Scan for the cell matching the given text and deliver its [X, Y] coordinate at center. 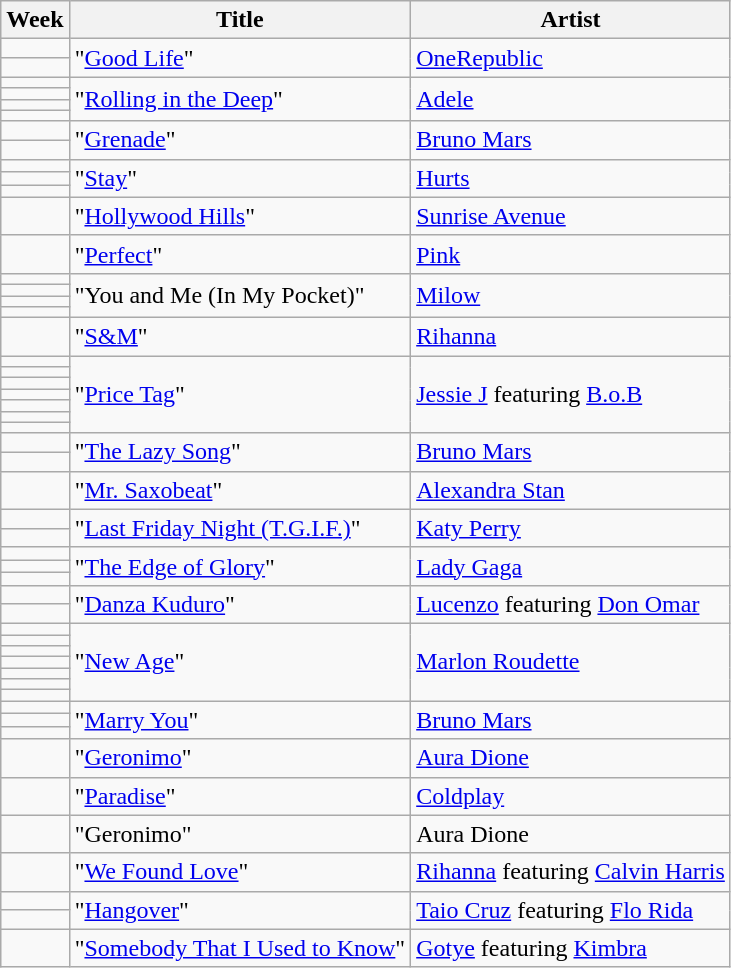
Title [240, 20]
Jessie J featuring B.o.B [571, 394]
"New Age" [240, 662]
"Paradise" [240, 796]
Katy Perry [571, 528]
Adele [571, 99]
Alexandra Stan [571, 490]
Gotye featuring Kimbra [571, 948]
"Good Life" [240, 58]
Coldplay [571, 796]
"Danza Kuduro" [240, 604]
"Perfect" [240, 254]
"S&M" [240, 337]
"Last Friday Night (T.G.I.F.)" [240, 528]
"The Lazy Song" [240, 452]
Week [35, 20]
"Somebody That I Used to Know" [240, 948]
Sunrise Avenue [571, 216]
"Price Tag" [240, 394]
"You and Me (In My Pocket)" [240, 295]
Rihanna [571, 337]
Lucenzo featuring Don Omar [571, 604]
"Hangover" [240, 910]
"Hollywood Hills" [240, 216]
"Rolling in the Deep" [240, 99]
"Grenade" [240, 140]
Lady Gaga [571, 566]
"We Found Love" [240, 872]
Pink [571, 254]
Hurts [571, 178]
Milow [571, 295]
Taio Cruz featuring Flo Rida [571, 910]
"The Edge of Glory" [240, 566]
"Marry You" [240, 720]
"Stay" [240, 178]
Artist [571, 20]
OneRepublic [571, 58]
Marlon Roudette [571, 662]
Rihanna featuring Calvin Harris [571, 872]
"Mr. Saxobeat" [240, 490]
